From the cell containing the given text, extract its center point as (x, y) coordinate. 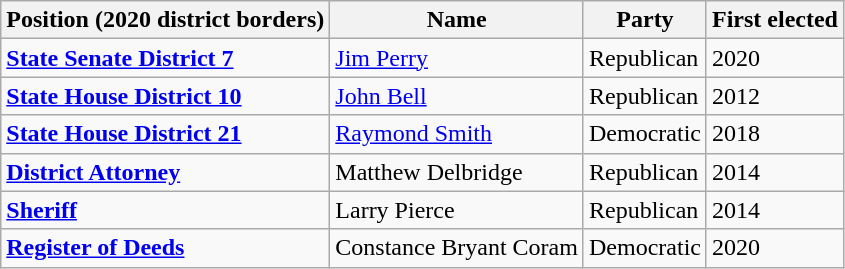
First elected (774, 20)
Raymond Smith (457, 134)
State House District 21 (166, 134)
Jim Perry (457, 58)
Name (457, 20)
State House District 10 (166, 96)
District Attorney (166, 172)
Party (644, 20)
Matthew Delbridge (457, 172)
State Senate District 7 (166, 58)
Sheriff (166, 210)
Larry Pierce (457, 210)
2018 (774, 134)
Constance Bryant Coram (457, 248)
Register of Deeds (166, 248)
2012 (774, 96)
Position (2020 district borders) (166, 20)
John Bell (457, 96)
